Pinpoint the cell where the given text exists, returning its [x, y] midpoint coordinate. 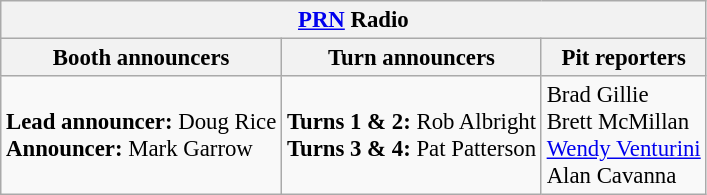
Booth announcers [142, 58]
Pit reporters [624, 58]
Turns 1 & 2: Rob AlbrightTurns 3 & 4: Pat Patterson [412, 136]
Lead announcer: Doug RiceAnnouncer: Mark Garrow [142, 136]
Brad GillieBrett McMillanWendy VenturiniAlan Cavanna [624, 136]
PRN Radio [354, 20]
Turn announcers [412, 58]
